Detect which cell encompasses the target text, then output its [X, Y] center coordinate. 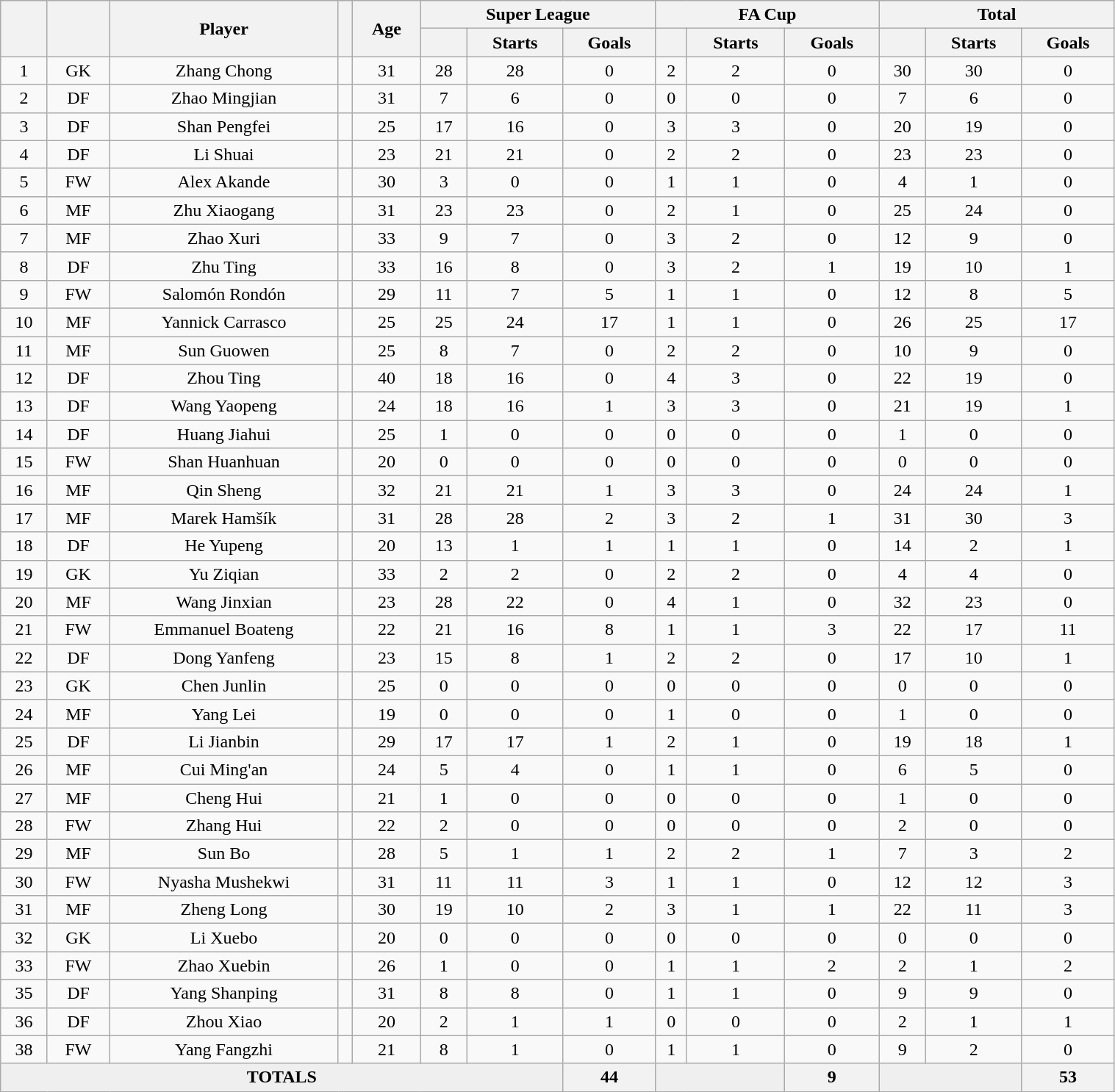
Zhang Hui [223, 826]
Yang Fangzhi [223, 1049]
Emmanuel Boateng [223, 630]
FA Cup [767, 15]
Zhu Ting [223, 266]
Zhou Ting [223, 378]
53 [1068, 1077]
Shan Huanhuan [223, 462]
Super League [538, 15]
Zhou Xiao [223, 1021]
Li Jianbin [223, 741]
Age [387, 29]
44 [609, 1077]
Wang Jinxian [223, 602]
Sun Bo [223, 854]
Zhang Chong [223, 71]
Yu Ziqian [223, 574]
27 [24, 797]
35 [24, 994]
Cui Ming'an [223, 769]
Shan Pengfei [223, 126]
Marek Hamšík [223, 518]
Zhao Xuri [223, 238]
36 [24, 1021]
Li Shuai [223, 154]
Dong Yanfeng [223, 658]
Qin Sheng [223, 490]
Alex Akande [223, 182]
TOTALS [282, 1077]
Li Xuebo [223, 938]
Cheng Hui [223, 797]
Chen Junlin [223, 686]
Yannick Carrasco [223, 322]
40 [387, 378]
Player [223, 29]
Huang Jiahui [223, 434]
Yang Shanping [223, 994]
Sun Guowen [223, 351]
Salomón Rondón [223, 294]
38 [24, 1049]
Zhao Xuebin [223, 966]
Zhu Xiaogang [223, 210]
Zheng Long [223, 910]
Total [997, 15]
Wang Yaopeng [223, 406]
Zhao Mingjian [223, 98]
Yang Lei [223, 714]
He Yupeng [223, 546]
Nyasha Mushekwi [223, 882]
